Pinpoint the cell where the given text exists, returning its [X, Y] midpoint coordinate. 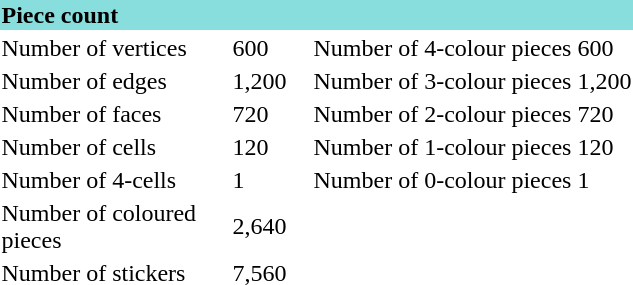
Number of 1-colour pieces [442, 147]
Number of 4-cells [114, 180]
Number of cells [114, 147]
Number of vertices [114, 48]
Number of 3-colour pieces [442, 81]
Number of edges [114, 81]
Number of coloured pieces [114, 226]
Number of 2-colour pieces [442, 114]
2,640 [270, 226]
Number of faces [114, 114]
Number of 0-colour pieces [442, 180]
Number of 4-colour pieces [442, 48]
Piece count [316, 15]
